Extract the [x, y] coordinate from the center of the cell holding the provided text.  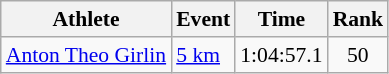
Event [203, 19]
50 [358, 55]
Time [281, 19]
Rank [358, 19]
5 km [203, 55]
Athlete [86, 19]
1:04:57.1 [281, 55]
Anton Theo Girlin [86, 55]
